Capture the cell that displays the provided text and extract its (x, y) central coordinate. 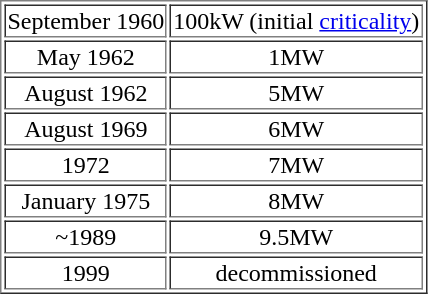
decommissioned (296, 272)
100kW (initial criticality) (296, 20)
May 1962 (86, 56)
August 1969 (86, 128)
5MW (296, 92)
August 1962 (86, 92)
1999 (86, 272)
8MW (296, 200)
9.5MW (296, 236)
~1989 (86, 236)
1972 (86, 164)
6MW (296, 128)
1MW (296, 56)
September 1960 (86, 20)
January 1975 (86, 200)
7MW (296, 164)
